For the text-containing cell, return its midpoint in (x, y) coordinate format. 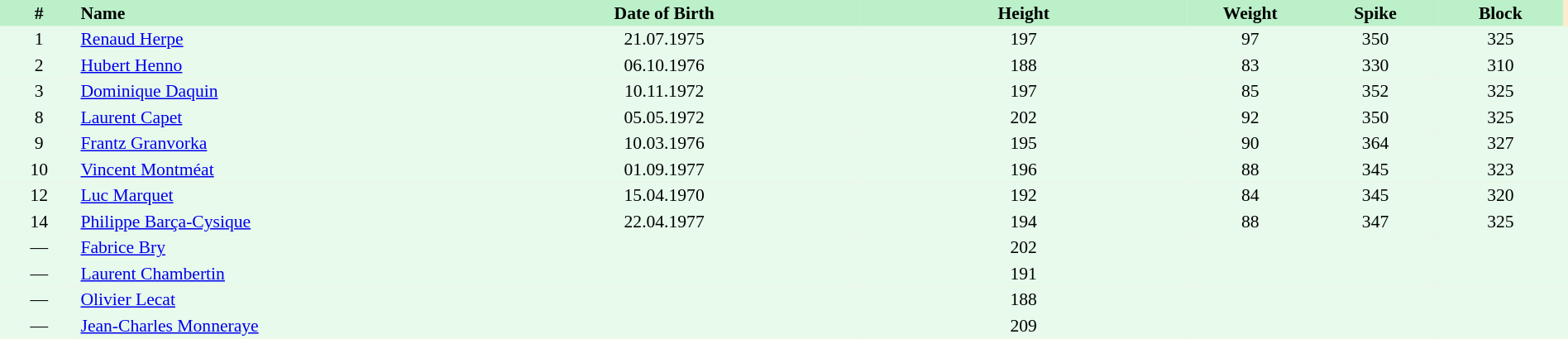
Weight (1250, 13)
Height (1024, 13)
06.10.1976 (664, 65)
85 (1250, 91)
Spike (1374, 13)
90 (1250, 144)
14 (39, 222)
01.09.1977 (664, 169)
1 (39, 40)
2 (39, 65)
12 (39, 195)
Hubert Henno (273, 65)
83 (1250, 65)
97 (1250, 40)
Laurent Capet (273, 117)
194 (1024, 222)
05.05.1972 (664, 117)
Luc Marquet (273, 195)
327 (1500, 144)
Philippe Barça-Cysique (273, 222)
Vincent Montméat (273, 169)
347 (1374, 222)
209 (1024, 326)
Block (1500, 13)
10.03.1976 (664, 144)
196 (1024, 169)
8 (39, 117)
10.11.1972 (664, 91)
# (39, 13)
323 (1500, 169)
Olivier Lecat (273, 299)
92 (1250, 117)
Jean-Charles Monneraye (273, 326)
191 (1024, 274)
10 (39, 169)
22.04.1977 (664, 222)
15.04.1970 (664, 195)
9 (39, 144)
Renaud Herpe (273, 40)
Frantz Granvorka (273, 144)
Laurent Chambertin (273, 274)
330 (1374, 65)
Dominique Daquin (273, 91)
Fabrice Bry (273, 248)
Date of Birth (664, 13)
364 (1374, 144)
320 (1500, 195)
21.07.1975 (664, 40)
192 (1024, 195)
310 (1500, 65)
Name (273, 13)
84 (1250, 195)
195 (1024, 144)
3 (39, 91)
352 (1374, 91)
